Identify which cell holds the provided text, then report its (X, Y) central coordinate. 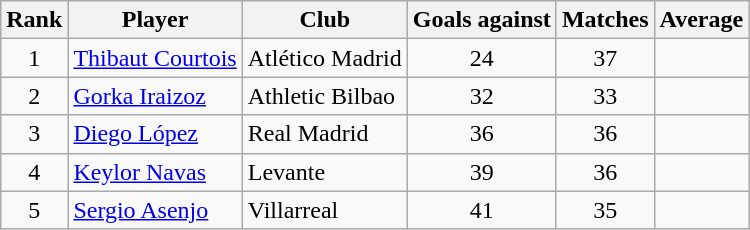
32 (482, 96)
1 (34, 58)
Levante (324, 172)
24 (482, 58)
Keylor Navas (155, 172)
41 (482, 210)
Gorka Iraizoz (155, 96)
5 (34, 210)
Sergio Asenjo (155, 210)
2 (34, 96)
33 (605, 96)
Real Madrid (324, 134)
Player (155, 20)
Club (324, 20)
3 (34, 134)
Thibaut Courtois (155, 58)
Diego López (155, 134)
Average (702, 20)
Goals against (482, 20)
Athletic Bilbao (324, 96)
Matches (605, 20)
4 (34, 172)
39 (482, 172)
Villarreal (324, 210)
37 (605, 58)
Rank (34, 20)
Atlético Madrid (324, 58)
35 (605, 210)
